Return [X, Y] of the center of cell containing provided text 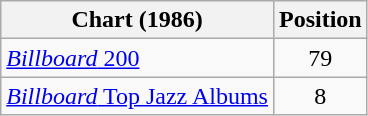
8 [320, 96]
Chart (1986) [138, 20]
Billboard Top Jazz Albums [138, 96]
Billboard 200 [138, 58]
Position [320, 20]
79 [320, 58]
